Return the (x, y) coordinate for the center point of the cell that contains the specified text.  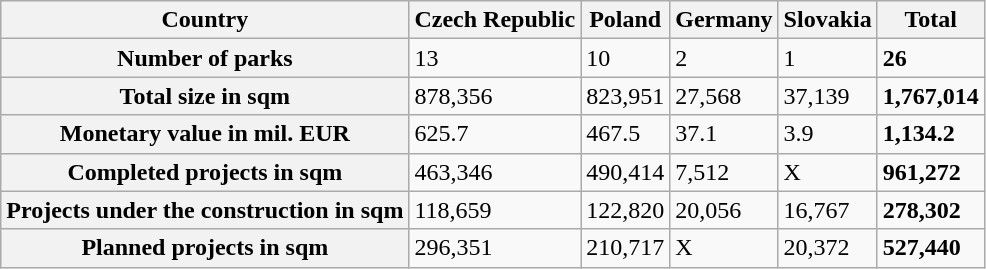
278,302 (930, 210)
Monetary value in mil. EUR (205, 134)
Total (930, 20)
Czech Republic (495, 20)
Completed projects in sqm (205, 172)
10 (626, 58)
Slovakia (828, 20)
527,440 (930, 248)
Total size in sqm (205, 96)
490,414 (626, 172)
26 (930, 58)
16,767 (828, 210)
Germany (724, 20)
1 (828, 58)
27,568 (724, 96)
210,717 (626, 248)
Poland (626, 20)
467.5 (626, 134)
13 (495, 58)
463,346 (495, 172)
1,134.2 (930, 134)
1,767,014 (930, 96)
37.1 (724, 134)
122,820 (626, 210)
961,272 (930, 172)
296,351 (495, 248)
3.9 (828, 134)
7,512 (724, 172)
20,372 (828, 248)
20,056 (724, 210)
37,139 (828, 96)
823,951 (626, 96)
Country (205, 20)
625.7 (495, 134)
2 (724, 58)
878,356 (495, 96)
Planned projects in sqm (205, 248)
Projects under the construction in sqm (205, 210)
118,659 (495, 210)
Number of parks (205, 58)
